Extract the (X, Y) coordinate from the center of the cell holding the provided text.  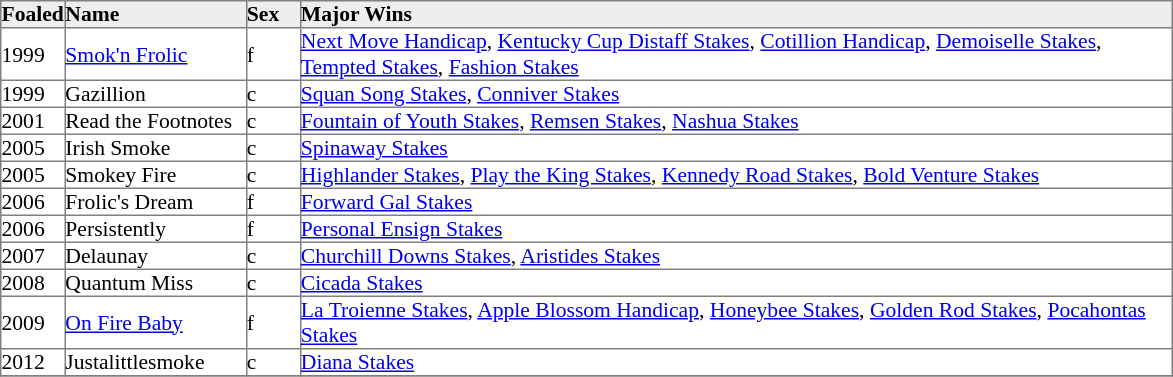
Irish Smoke (156, 148)
Highlander Stakes, Play the King Stakes, Kennedy Road Stakes, Bold Venture Stakes (736, 174)
Smokey Fire (156, 174)
Next Move Handicap, Kentucky Cup Distaff Stakes, Cotillion Handicap, Demoiselle Stakes, Tempted Stakes, Fashion Stakes (736, 54)
2007 (33, 256)
Fountain of Youth Stakes, Remsen Stakes, Nashua Stakes (736, 120)
Gazillion (156, 94)
Major Wins (736, 14)
Justalittlesmoke (156, 362)
Smok'n Frolic (156, 54)
La Troienne Stakes, Apple Blossom Handicap, Honeybee Stakes, Golden Rod Stakes, Pocahontas Stakes (736, 322)
Personal Ensign Stakes (736, 228)
Persistently (156, 228)
2008 (33, 282)
Quantum Miss (156, 282)
Squan Song Stakes, Conniver Stakes (736, 94)
Frolic's Dream (156, 202)
2009 (33, 322)
On Fire Baby (156, 322)
Cicada Stakes (736, 282)
Name (156, 14)
Spinaway Stakes (736, 148)
Read the Footnotes (156, 120)
Sex (273, 14)
2001 (33, 120)
2012 (33, 362)
Churchill Downs Stakes, Aristides Stakes (736, 256)
Forward Gal Stakes (736, 202)
Foaled (33, 14)
Diana Stakes (736, 362)
Delaunay (156, 256)
